Search for the cell housing the specified text and yield its (X, Y) center coordinate. 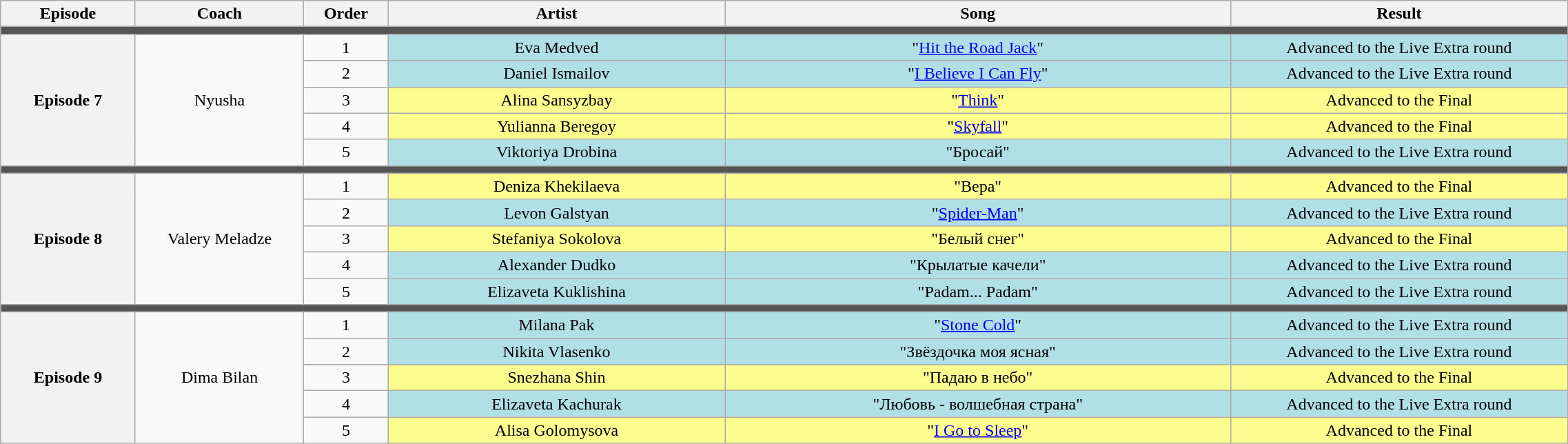
Episode 9 (68, 378)
"Бросай" (977, 152)
Daniel Ismailov (557, 74)
"Звёздочка моя ясная" (977, 352)
Nikita Vlasenko (557, 352)
Stefaniya Sokolova (557, 239)
"Padam... Padam" (977, 292)
Episode 8 (68, 239)
"Spider-Man" (977, 212)
"Любовь - волшебная страна" (977, 404)
Yulianna Beregoy (557, 126)
Result (1399, 14)
"I Believe I Can Fly" (977, 74)
Nyusha (219, 100)
Elizaveta Kachurak (557, 404)
"Skyfall" (977, 126)
Dima Bilan (219, 378)
Episode 7 (68, 100)
Levon Galstyan (557, 212)
Alexander Dudko (557, 265)
Song (977, 14)
Viktoriya Drobina (557, 152)
Coach (219, 14)
"Вера" (977, 186)
Alina Sansyzbay (557, 100)
"Белый снег" (977, 239)
Episode (68, 14)
Valery Meladze (219, 239)
Milana Pak (557, 325)
"I Go to Sleep" (977, 430)
"Падаю в небо" (977, 378)
Deniza Khekilaeva (557, 186)
Eva Medved (557, 48)
"Think" (977, 100)
"Крылатые качели" (977, 265)
"Stone Cold" (977, 325)
"Hit the Road Jack" (977, 48)
Artist (557, 14)
Alisa Golomysova (557, 430)
Order (346, 14)
Elizaveta Kuklishina (557, 292)
Snezhana Shin (557, 378)
